Output the (x, y) coordinate of the center of the cell containing the given text.  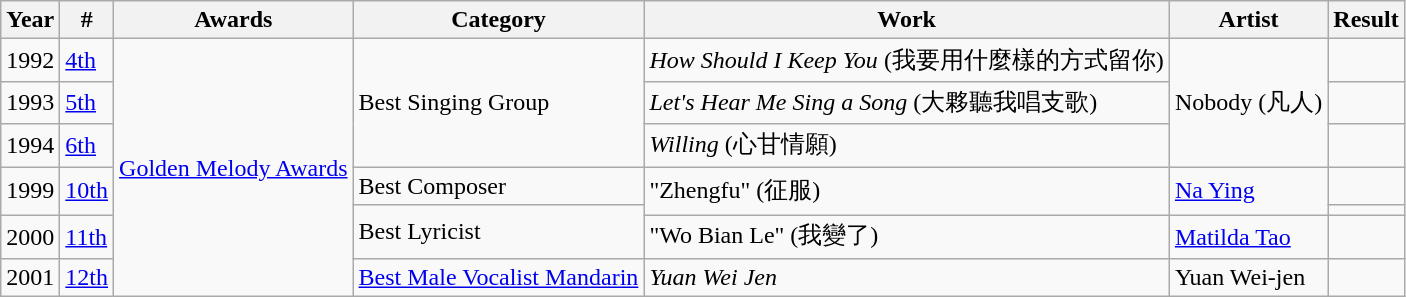
"Zhengfu" (征服) (907, 190)
"Wo Bian Le" (我變了) (907, 238)
Best Singing Group (498, 103)
6th (87, 146)
Category (498, 20)
Best Lyricist (498, 232)
Na Ying (1248, 190)
Work (907, 20)
Golden Melody Awards (234, 168)
1993 (30, 102)
Yuan Wei Jen (907, 277)
1992 (30, 60)
Matilda Tao (1248, 238)
1999 (30, 190)
12th (87, 277)
1994 (30, 146)
Year (30, 20)
Willing (心甘情願) (907, 146)
Best Male Vocalist Mandarin (498, 277)
Yuan Wei-jen (1248, 277)
How Should I Keep You (我要用什麼樣的方式留你) (907, 60)
Nobody (凡人) (1248, 103)
Artist (1248, 20)
# (87, 20)
Let's Hear Me Sing a Song (大夥聽我唱支歌) (907, 102)
11th (87, 238)
4th (87, 60)
Best Composer (498, 185)
2001 (30, 277)
Awards (234, 20)
2000 (30, 238)
10th (87, 190)
Result (1366, 20)
5th (87, 102)
